Return the (X, Y) coordinate for the center point of the cell that contains the specified text.  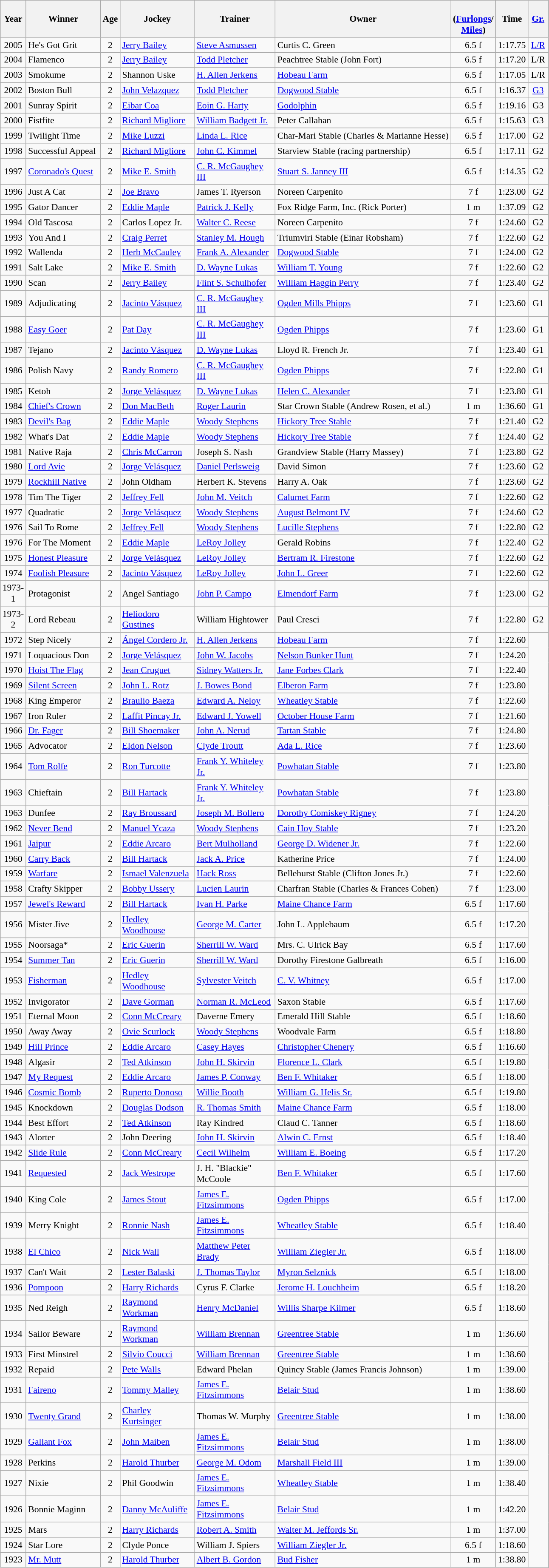
1974 (13, 573)
Ron Turcotte (157, 767)
Mike Luzzi (157, 136)
Ketoh (63, 391)
Thomas W. Murphy (235, 1416)
1931 (13, 1390)
Phil Goodwin (157, 1483)
1959 (13, 874)
Stuart S. Janney III (363, 172)
Ray Broussard (157, 813)
Jerome H. Louchheim (363, 1287)
Myron Selznick (363, 1272)
Frank A. Alexander (235, 253)
Ray Kindred (235, 1123)
Roger Laurin (235, 406)
Angel Santiago (157, 594)
2002 (13, 91)
Salt Lake (63, 268)
Emerald Hill Stable (363, 1017)
Lucien Laurin (235, 889)
1981 (13, 452)
1941 (13, 1173)
Mars (63, 1530)
Adjudicating (63, 304)
William J. Spiers (235, 1545)
1986 (13, 371)
John W. Jacobs (235, 655)
Katherine Price (363, 859)
1994 (13, 222)
1:16.37 (512, 91)
Alorter (63, 1138)
John A. Nerud (235, 731)
1983 (13, 422)
Lester Balaski (157, 1272)
Cain Hoy Stable (363, 829)
1964 (13, 767)
Shannon Uske (157, 75)
1978 (13, 497)
1987 (13, 350)
Godolphin (363, 105)
J. H. "Blackie" McCoole (235, 1173)
David Simon (363, 467)
Norman R. McLeod (235, 1002)
Dr. Fager (63, 731)
Willie Booth (235, 1093)
1995 (13, 207)
Mrs. C. Ulrick Bay (363, 945)
Lord Rebeau (63, 620)
My Request (63, 1077)
Bellehurst Stable (Clifton Jones Jr.) (363, 874)
1992 (13, 253)
Faireno (63, 1390)
Henry McDaniel (235, 1308)
Peter Callahan (363, 121)
1965 (13, 746)
Summer Tan (63, 960)
Crafty Skipper (63, 889)
Sidney Watters Jr. (235, 670)
Twenty Grand (63, 1416)
August Belmont IV (363, 512)
Lucille Stephens (363, 528)
Danny McAuliffe (157, 1509)
Bud Fisher (363, 1560)
Woodvale Farm (363, 1032)
Helen C. Alexander (363, 391)
Bonnie Maginn (63, 1509)
El Chico (63, 1252)
Tartan Stable (363, 731)
Clyde Ponce (157, 1545)
1973-2 (13, 620)
Carlos Lopez Jr. (157, 222)
Jaipur (63, 844)
Claud C. Tanner (363, 1123)
Time (512, 19)
1967 (13, 716)
1:15.63 (512, 121)
Randy Romero (157, 371)
Florence L. Clark (363, 1062)
1988 (13, 329)
Old Tascosa (63, 222)
C. V. Whitney (363, 981)
Bobby Ussery (157, 889)
Herb McCauley (157, 253)
1:21.60 (512, 716)
Joe Bravo (157, 192)
George D. Widener Jr. (363, 844)
Algasir (63, 1062)
John C. Kimmel (235, 151)
1990 (13, 283)
Manuel Ycaza (157, 829)
Peachtree Stable (John Fort) (363, 60)
Tejano (63, 350)
Away Away (63, 1032)
James P. Conway (235, 1077)
1954 (13, 960)
He's Got Grit (63, 45)
For The Moment (63, 543)
Hoist The Flag (63, 670)
1926 (13, 1509)
Nixie (63, 1483)
Cosmic Bomb (63, 1093)
Gr. (538, 19)
Rockhill Native (63, 482)
Star Crown Stable (Andrew Rosen, et al.) (363, 406)
Flint S. Schulhofer (235, 283)
Tim The Tiger (63, 497)
R. Thomas Smith (235, 1108)
Cecil Wilhelm (235, 1153)
Charley Kurtsinger (157, 1416)
Clyde Troutt (235, 746)
1970 (13, 670)
James Stout (157, 1200)
Scan (63, 283)
1:14.35 (512, 172)
1993 (13, 238)
Harry A. Oak (363, 482)
Casey Hayes (235, 1047)
Cyrus F. Clarke (235, 1287)
Pompoon (63, 1287)
Native Raja (63, 452)
1:37.00 (512, 1530)
Can't Wait (63, 1272)
Joseph S. Nash (235, 452)
Jack Westrope (157, 1173)
Grandview Stable (Harry Massey) (363, 452)
Perkins (63, 1463)
George M. Carter (235, 924)
Lloyd R. French Jr. (363, 350)
Quadratic (63, 512)
Saxon Stable (363, 1002)
William Badgett Jr. (235, 121)
1:37.09 (512, 207)
Twilight Time (63, 136)
Craig Perret (157, 238)
Char-Mari Stable (Charles & Marianne Hesse) (363, 136)
1947 (13, 1077)
Trainer (235, 19)
Quincy Stable (James Francis Johnson) (363, 1369)
Successful Appeal (63, 151)
John Maiben (157, 1442)
Robert A. Smith (235, 1530)
1:16.00 (512, 960)
Hack Ross (235, 874)
1957 (13, 904)
1945 (13, 1108)
1943 (13, 1138)
1934 (13, 1334)
Patrick J. Kelly (235, 207)
Devil's Bag (63, 422)
William G. Helis Sr. (363, 1093)
1:21.40 (512, 422)
Ovie Scurlock (157, 1032)
1958 (13, 889)
1969 (13, 686)
Tommy Malley (157, 1390)
Jockey (157, 19)
1938 (13, 1252)
What's Dat (63, 437)
1953 (13, 981)
1:16.60 (512, 1047)
Paul Cresci (363, 620)
Mr. Mutt (63, 1560)
Edward J. Yowell (235, 716)
2005 (13, 45)
1962 (13, 829)
1923 (13, 1560)
Sunray Spirit (63, 105)
Ruperto Donoso (157, 1093)
1:18.80 (512, 1032)
1975 (13, 558)
Albert B. Gordon (235, 1560)
1930 (13, 1416)
Douglas Dodson (157, 1108)
John L. Greer (363, 573)
Alwin C. Ernst (363, 1138)
1939 (13, 1225)
1:19.16 (512, 105)
Ada L. Rice (363, 746)
1924 (13, 1545)
Daverne Emery (235, 1017)
Jane Forbes Clark (363, 670)
Winner (63, 19)
Gallant Fox (63, 1442)
1946 (13, 1093)
Herbert K. Stevens (235, 482)
Lord Avie (63, 467)
1937 (13, 1272)
Pete Walls (157, 1369)
1948 (13, 1062)
King Cole (63, 1200)
William E. Boeing (363, 1153)
Sail To Rome (63, 528)
Hill Prince (63, 1047)
1928 (13, 1463)
Year (13, 19)
Foolish Pleasure (63, 573)
Walter M. Jeffords Sr. (363, 1530)
Jewel's Reward (63, 904)
John Velazquez (157, 91)
Polish Navy (63, 371)
Bert Mulholland (235, 844)
Ogden Mills Phipps (363, 304)
Charfran Stable (Charles & Frances Cohen) (363, 889)
Requested (63, 1173)
1991 (13, 268)
Stanley M. Hough (235, 238)
1:23.20 (512, 829)
Ivan H. Parke (235, 904)
Jean Cruguet (157, 670)
1929 (13, 1442)
1950 (13, 1032)
Eoin G. Harty (235, 105)
John L. Rotz (157, 686)
Bertram R. Firestone (363, 558)
2000 (13, 121)
Noorsaga* (63, 945)
1:17.11 (512, 151)
1998 (13, 151)
Pat Day (157, 329)
Daniel Perlsweig (235, 467)
1:38.40 (512, 1483)
Starview Stable (racing partnership) (363, 151)
1932 (13, 1369)
Dunfee (63, 813)
1933 (13, 1355)
Christopher Chenery (363, 1047)
Ronnie Nash (157, 1225)
Just A Cat (63, 192)
Wallenda (63, 253)
2001 (13, 105)
Easy Goer (63, 329)
1996 (13, 192)
Iron Ruler (63, 716)
1935 (13, 1308)
Edward Phelan (235, 1369)
King Emperor (63, 701)
1:17.05 (512, 75)
First Minstrel (63, 1355)
Warfare (63, 874)
Knockdown (63, 1108)
Edward A. Neloy (235, 701)
Joseph M. Bollero (235, 813)
John Deering (157, 1138)
Fistfite (63, 121)
Loquacious Don (63, 655)
Matthew Peter Brady (235, 1252)
1960 (13, 859)
1977 (13, 512)
John Oldham (157, 482)
Coronado's Quest (63, 172)
Willis Sharpe Kilmer (363, 1308)
Laffit Pincay Jr. (157, 716)
1:42.20 (512, 1509)
Dorothy Firestone Galbreath (363, 960)
Jack A. Price (235, 859)
George M. Odom (235, 1463)
1925 (13, 1530)
Step Nicely (63, 640)
1982 (13, 437)
Protagonist (63, 594)
1951 (13, 1017)
Ángel Cordero Jr. (157, 640)
Sylvester Veitch (235, 981)
Owner (363, 19)
1999 (13, 136)
1985 (13, 391)
Star Lore (63, 1545)
You And I (63, 238)
1949 (13, 1047)
Fisherman (63, 981)
1:38.80 (512, 1560)
Gator Dancer (63, 207)
Mister Jive (63, 924)
1956 (13, 924)
Invigorator (63, 1002)
Slide Rule (63, 1153)
William Hightower (235, 620)
Silent Screen (63, 686)
John L. Applebaum (363, 924)
Calumet Farm (363, 497)
2004 (13, 60)
Elmendorf Farm (363, 594)
Boston Bull (63, 91)
2003 (13, 75)
Age (110, 19)
1984 (13, 406)
1940 (13, 1200)
Chieftain (63, 793)
Nick Wall (157, 1252)
Honest Pleasure (63, 558)
Repaid (63, 1369)
Linda L. Rice (235, 136)
John M. Veitch (235, 497)
Chief's Crown (63, 406)
Triumviri Stable (Einar Robsham) (363, 238)
1973-1 (13, 594)
1944 (13, 1123)
Dave Gorman (157, 1002)
Tom Rolfe (63, 767)
Gerald Robins (363, 543)
James T. Ryerson (235, 192)
Heliodoro Gustines (157, 620)
Chris McCarron (157, 452)
Walter C. Reese (235, 222)
J. Thomas Taylor (235, 1272)
Marshall Field III (363, 1463)
1968 (13, 701)
Eternal Moon (63, 1017)
Bill Shoemaker (157, 731)
1:24.80 (512, 731)
Steve Asmussen (235, 45)
J. Bowes Bond (235, 686)
1961 (13, 844)
Eldon Nelson (157, 746)
1936 (13, 1287)
1:24.40 (512, 437)
Nelson Bunker Hunt (363, 655)
1:17.75 (512, 45)
Smokume (63, 75)
Advocator (63, 746)
Ismael Valenzuela (157, 874)
Dorothy Comiskey Rigney (363, 813)
October House Farm (363, 716)
Silvio Coucci (157, 1355)
Never Bend (63, 829)
Braulio Baeza (157, 701)
William Haggin Perry (363, 283)
John P. Campo (235, 594)
1997 (13, 172)
Merry Knight (63, 1225)
1980 (13, 467)
1979 (13, 482)
1989 (13, 304)
Don MacBeth (157, 406)
Eibar Coa (157, 105)
Ned Reigh (63, 1308)
Carry Back (63, 859)
1952 (13, 1002)
Sailor Beware (63, 1334)
1955 (13, 945)
1972 (13, 640)
Curtis C. Green (363, 45)
1966 (13, 731)
1942 (13, 1153)
1971 (13, 655)
(Furlongs/ Miles) (473, 19)
Best Effort (63, 1123)
Flamenco (63, 60)
Elberon Farm (363, 686)
1927 (13, 1483)
1:18.20 (512, 1287)
Fox Ridge Farm, Inc. (Rick Porter) (363, 207)
William T. Young (363, 268)
